Find where the given text appears and provide that cell's center as [X, Y] coordinate. 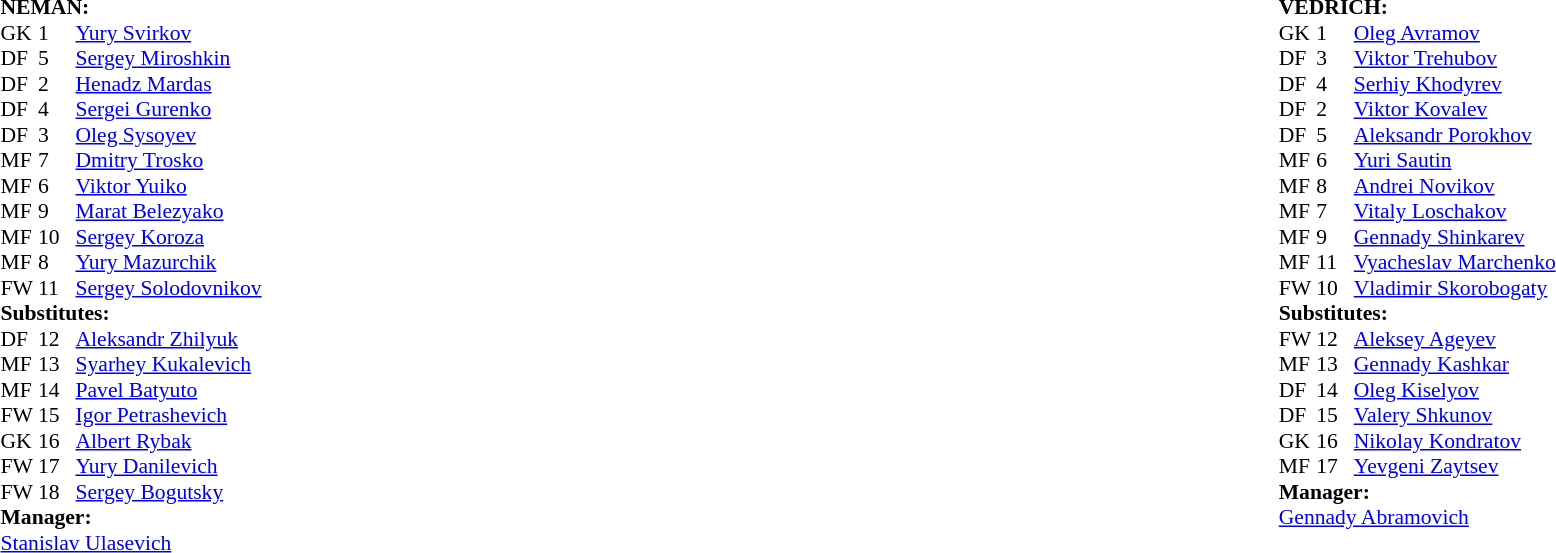
Yury Danilevich [169, 467]
Pavel Batyuto [169, 390]
Andrei Novikov [1455, 186]
Dmitry Trosko [169, 161]
Viktor Kovalev [1455, 109]
Serhiy Khodyrev [1455, 84]
Viktor Yuiko [169, 186]
Valery Shkunov [1455, 415]
Gennady Abramovich [1418, 517]
Sergey Bogutsky [169, 492]
Oleg Sysoyev [169, 135]
Vyacheslav Marchenko [1455, 263]
Aleksandr Zhilyuk [169, 339]
Igor Petrashevich [169, 415]
Viktor Trehubov [1455, 59]
Sergey Koroza [169, 237]
Henadz Mardas [169, 84]
Syarhey Kukalevich [169, 365]
Marat Belezyako [169, 211]
Oleg Kiselyov [1455, 390]
Yury Mazurchik [169, 263]
Gennady Shinkarev [1455, 237]
Sergey Miroshkin [169, 59]
Gennady Kashkar [1455, 365]
Nikolay Kondratov [1455, 441]
Albert Rybak [169, 441]
Oleg Avramov [1455, 33]
Vladimir Skorobogaty [1455, 288]
Yuri Sautin [1455, 161]
Yevgeni Zaytsev [1455, 467]
Vitaly Loschakov [1455, 211]
Sergey Solodovnikov [169, 288]
Aleksandr Porokhov [1455, 135]
18 [57, 492]
Aleksey Ageyev [1455, 339]
Yury Svirkov [169, 33]
Sergei Gurenko [169, 109]
